Locate the cell with the specified text and output its [x, y] center coordinate. 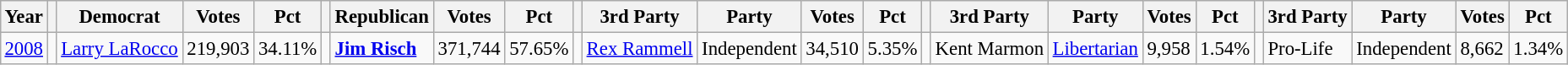
Rex Rammell [640, 48]
Year [24, 17]
Democrat [120, 17]
Pro-Life [1307, 48]
Larry LaRocco [120, 48]
219,903 [218, 48]
1.34% [1538, 48]
8,662 [1483, 48]
34,510 [833, 48]
Republican [382, 17]
Libertarian [1095, 48]
9,958 [1169, 48]
5.35% [892, 48]
371,744 [469, 48]
1.54% [1224, 48]
Kent Marmon [990, 48]
34.11% [288, 48]
57.65% [539, 48]
Jim Risch [382, 48]
2008 [24, 48]
